Search for the cell housing the specified text and yield its [x, y] center coordinate. 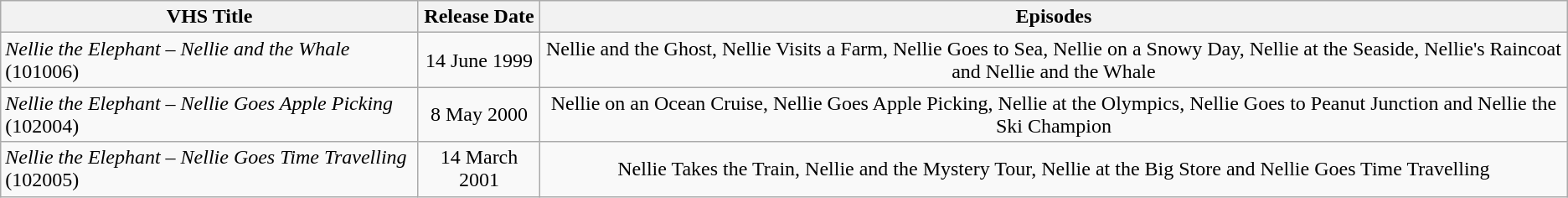
Nellie the Elephant – Nellie Goes Apple Picking (102004) [209, 114]
Nellie Takes the Train, Nellie and the Mystery Tour, Nellie at the Big Store and Nellie Goes Time Travelling [1054, 169]
Episodes [1054, 17]
14 June 1999 [479, 60]
Nellie on an Ocean Cruise, Nellie Goes Apple Picking, Nellie at the Olympics, Nellie Goes to Peanut Junction and Nellie the Ski Champion [1054, 114]
Nellie the Elephant – Nellie Goes Time Travelling (102005) [209, 169]
Nellie the Elephant – Nellie and the Whale (101006) [209, 60]
VHS Title [209, 17]
8 May 2000 [479, 114]
Release Date [479, 17]
14 March 2001 [479, 169]
